Identify which cell holds the provided text, then report its [x, y] central coordinate. 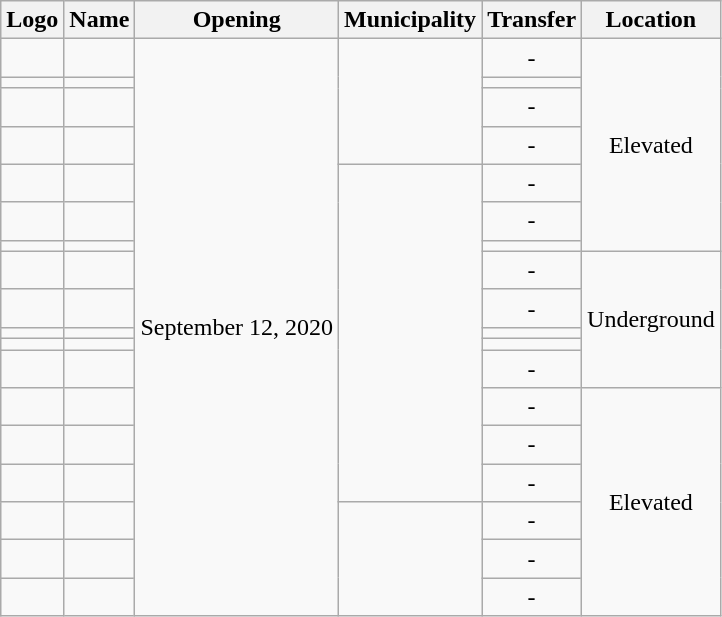
Opening [237, 20]
Transfer [532, 20]
Underground [652, 319]
Logo [32, 20]
September 12, 2020 [237, 328]
Name [100, 20]
Municipality [410, 20]
Location [652, 20]
